Locate the cell with the specified text and output its (x, y) center coordinate. 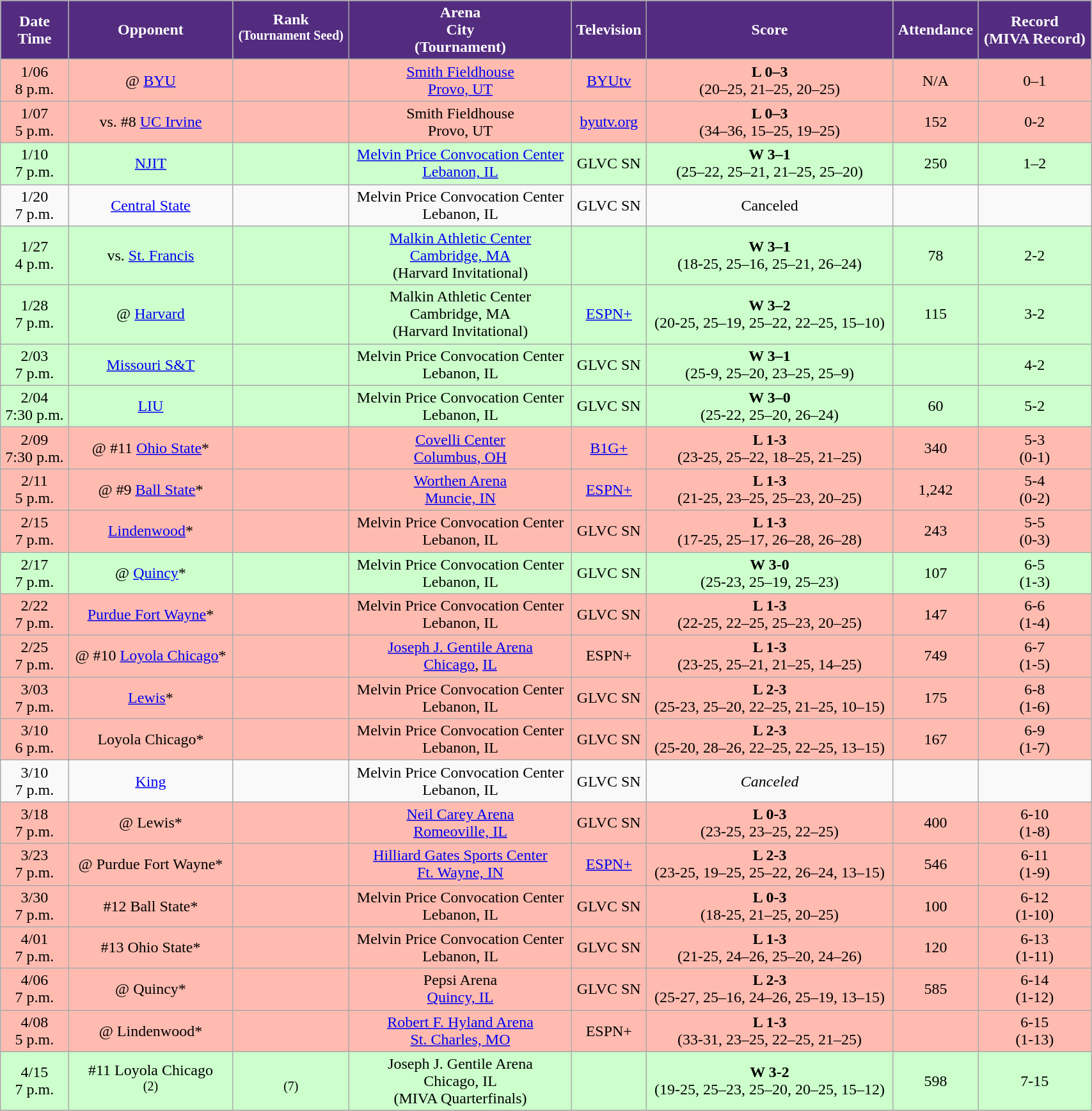
W 3–1(25–22, 25–21, 21–25, 25–20) (769, 164)
L 0-3(23-25, 23–25, 22–25) (769, 823)
DateTime (35, 30)
1,242 (935, 489)
546 (935, 864)
L 1-3(21-25, 24–26, 25–20, 24–26) (769, 947)
L 2-3(23-25, 19–25, 25–22, 26–24, 13–15) (769, 864)
7-15 (1035, 1081)
@ Lindenwood* (151, 1030)
60 (935, 406)
6-11(1-9) (1035, 864)
Neil Carey ArenaRomeoville, IL (461, 823)
vs. #8 UC Irvine (151, 122)
B1G+ (609, 448)
BYUtv (609, 81)
NJIT (151, 164)
5-5(0-3) (1035, 531)
175 (935, 698)
L 0–3 (20–25, 21–25, 20–25) (769, 81)
1/068 p.m. (35, 81)
L 1-3(22-25, 22–25, 25–23, 20–25) (769, 614)
120 (935, 947)
2/097:30 p.m. (35, 448)
3/187 p.m. (35, 823)
L 0-3(18-25, 21–25, 20–25) (769, 906)
2/257 p.m. (35, 657)
King (151, 781)
L 1-3(17-25, 25–17, 26–28, 26–28) (769, 531)
4-2 (1035, 365)
6-6(1-4) (1035, 614)
Television (609, 30)
78 (935, 255)
1/075 p.m. (35, 122)
LIU (151, 406)
6-15(1-13) (1035, 1030)
Central State (151, 205)
Attendance (935, 30)
6-12(1-10) (1035, 906)
2/157 p.m. (35, 531)
W 3–1(18-25, 25–16, 25–21, 26–24) (769, 255)
Opponent (151, 30)
167 (935, 740)
6-10(1-8) (1035, 823)
107 (935, 572)
3/037 p.m. (35, 698)
1/287 p.m. (35, 314)
#11 Loyola Chicago (2) (151, 1081)
@ #10 Loyola Chicago* (151, 657)
@ Harvard (151, 314)
ArenaCity(Tournament) (461, 30)
3/106 p.m. (35, 740)
Joseph J. Gentile ArenaChicago, IL (461, 657)
L 0–3(34–36, 15–25, 19–25) (769, 122)
@ #11 Ohio State* (151, 448)
@ BYU (151, 81)
585 (935, 989)
6-13(1-11) (1035, 947)
2/115 p.m. (35, 489)
(7) (291, 1081)
W 3–0(25-22, 25–20, 26–24) (769, 406)
Purdue Fort Wayne* (151, 614)
#13 Ohio State* (151, 947)
0–1 (1035, 81)
Lewis* (151, 698)
Robert F. Hyland ArenaSt. Charles, MO (461, 1030)
4/067 p.m. (35, 989)
1/207 p.m. (35, 205)
W 3-0(25-23, 25–19, 25–23) (769, 572)
2/177 p.m. (35, 572)
vs. St. Francis (151, 255)
100 (935, 906)
0-2 (1035, 122)
1/274 p.m. (35, 255)
L 1-3(23-25, 25–22, 18–25, 21–25) (769, 448)
Score (769, 30)
Hilliard Gates Sports CenterFt. Wayne, IN (461, 864)
#12 Ball State* (151, 906)
4/017 p.m. (35, 947)
6-14(1-12) (1035, 989)
5-4(0-2) (1035, 489)
6-8(1-6) (1035, 698)
Worthen ArenaMuncie, IN (461, 489)
2/047:30 p.m. (35, 406)
598 (935, 1081)
2/227 p.m. (35, 614)
@ Lewis* (151, 823)
3/307 p.m. (35, 906)
147 (935, 614)
152 (935, 122)
byutv.org (609, 122)
3-2 (1035, 314)
Missouri S&T (151, 365)
3/237 p.m. (35, 864)
3/107 p.m. (35, 781)
2/037 p.m. (35, 365)
243 (935, 531)
Joseph J. Gentile ArenaChicago, IL(MIVA Quarterfinals) (461, 1081)
L 2-3(25-23, 25–20, 22–25, 21–25, 10–15) (769, 698)
400 (935, 823)
Loyola Chicago* (151, 740)
4/157 p.m. (35, 1081)
4/085 p.m. (35, 1030)
W 3–2(20-25, 25–19, 25–22, 22–25, 15–10) (769, 314)
115 (935, 314)
1/107 p.m. (35, 164)
@ #9 Ball State* (151, 489)
L 1-3(33-31, 23–25, 22–25, 21–25) (769, 1030)
L 1-3(21-25, 23–25, 25–23, 20–25) (769, 489)
L 2-3(25-27, 25–16, 24–26, 25–19, 13–15) (769, 989)
340 (935, 448)
2-2 (1035, 255)
L 1-3(23-25, 25–21, 21–25, 14–25) (769, 657)
250 (935, 164)
6-7(1-5) (1035, 657)
@ Purdue Fort Wayne* (151, 864)
L 2-3(25-20, 28–26, 22–25, 22–25, 13–15) (769, 740)
5-2 (1035, 406)
W 3-2(19-25, 25–23, 25–20, 20–25, 15–12) (769, 1081)
Lindenwood* (151, 531)
Rank(Tournament Seed) (291, 30)
Pepsi ArenaQuincy, IL (461, 989)
Covelli CenterColumbus, OH (461, 448)
Record(MIVA Record) (1035, 30)
W 3–1(25-9, 25–20, 23–25, 25–9) (769, 365)
6-5(1-3) (1035, 572)
5-3(0-1) (1035, 448)
1–2 (1035, 164)
6-9(1-7) (1035, 740)
N/A (935, 81)
749 (935, 657)
